Capture the cell that displays the provided text and extract its [x, y] central coordinate. 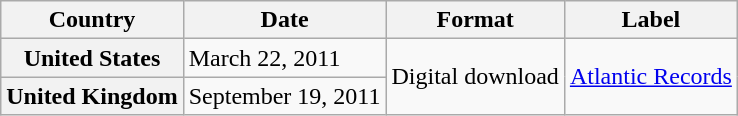
Label [650, 20]
Date [284, 20]
March 22, 2011 [284, 58]
Atlantic Records [650, 77]
Country [92, 20]
Format [475, 20]
September 19, 2011 [284, 96]
Digital download [475, 77]
United States [92, 58]
United Kingdom [92, 96]
